Return [X, Y] of the center of cell containing provided text 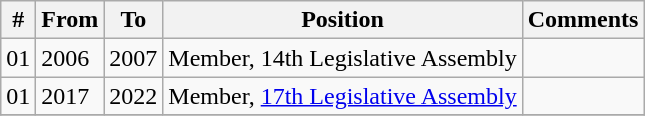
2006 [70, 58]
# [18, 20]
Member, 17th Legislative Assembly [342, 96]
To [134, 20]
From [70, 20]
2022 [134, 96]
Position [342, 20]
2017 [70, 96]
Member, 14th Legislative Assembly [342, 58]
2007 [134, 58]
Comments [583, 20]
